Determine the (X, Y) coordinate at the center of the cell enclosing the given text.  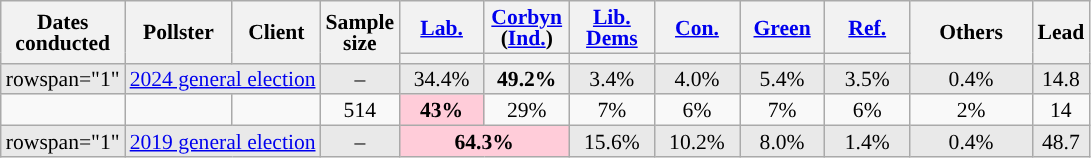
Corbyn (Ind.) (526, 27)
Pollster (179, 32)
Con. (696, 27)
29% (526, 110)
14 (1060, 110)
15.6% (612, 142)
49.2% (526, 78)
48.7 (1060, 142)
Sample size (360, 32)
4.0% (696, 78)
Lead (1060, 32)
Lab. (442, 27)
8.0% (782, 142)
14.8 (1060, 78)
3.5% (868, 78)
43% (442, 110)
2019 general election (223, 142)
Lib. Dems (612, 27)
514 (360, 110)
Others (972, 32)
2024 general election (223, 78)
Dates conducted (63, 32)
Green (782, 27)
34.4% (442, 78)
2% (972, 110)
Client (276, 32)
64.3% (484, 142)
5.4% (782, 78)
3.4% (612, 78)
1.4% (868, 142)
Ref. (868, 27)
10.2% (696, 142)
